Detect which cell encompasses the target text, then output its [X, Y] center coordinate. 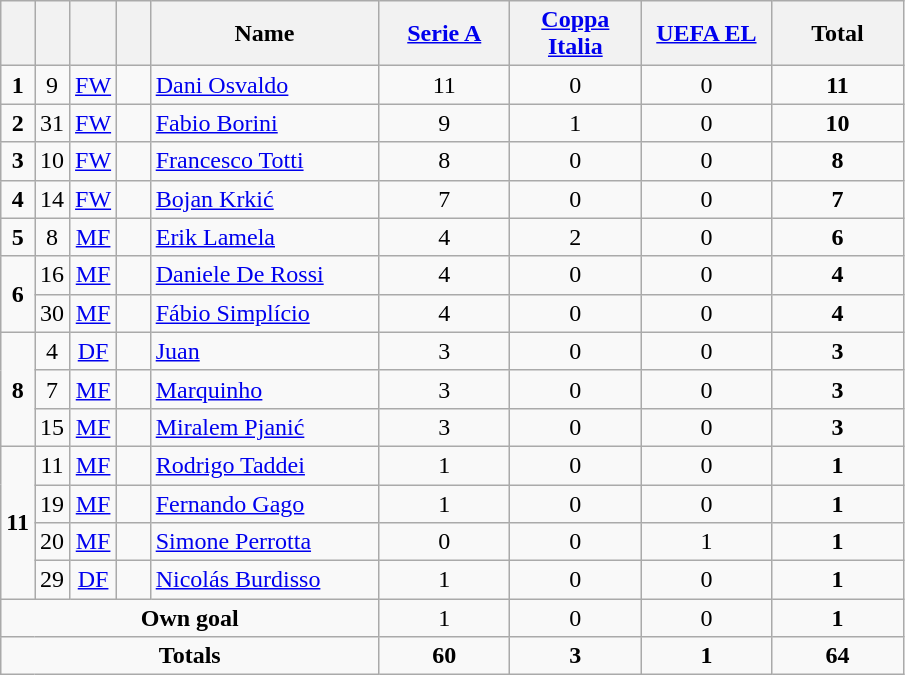
Rodrigo Taddei [264, 465]
Own goal [190, 618]
Totals [190, 656]
19 [52, 503]
Juan [264, 351]
Dani Osvaldo [264, 85]
Miralem Pjanić [264, 427]
Erik Lamela [264, 237]
30 [52, 313]
Fábio Simplício [264, 313]
15 [52, 427]
14 [52, 199]
Coppa Italia [576, 34]
5 [18, 237]
Name [264, 34]
Fernando Gago [264, 503]
Francesco Totti [264, 161]
Nicolás Burdisso [264, 580]
Simone Perrotta [264, 542]
16 [52, 275]
Total [838, 34]
60 [444, 656]
UEFA EL [706, 34]
Bojan Krkić [264, 199]
Fabio Borini [264, 123]
Daniele De Rossi [264, 275]
29 [52, 580]
Marquinho [264, 389]
31 [52, 123]
64 [838, 656]
Serie A [444, 34]
20 [52, 542]
